Search for the cell housing the specified text and yield its (X, Y) center coordinate. 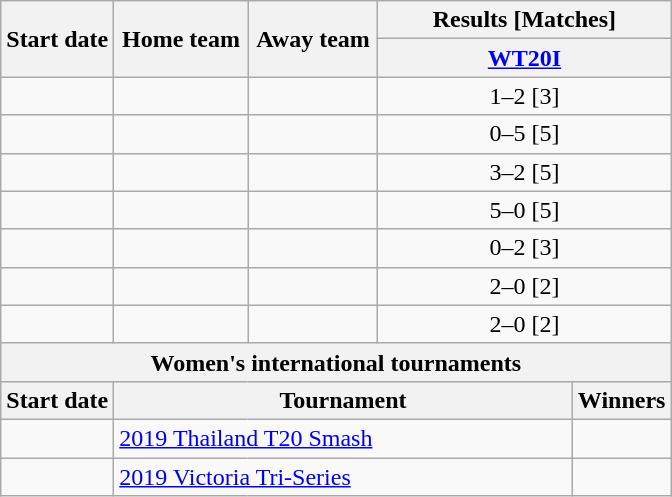
Women's international tournaments (336, 362)
2019 Thailand T20 Smash (344, 438)
Away team (313, 39)
Results [Matches] (524, 20)
0–2 [3] (524, 248)
2019 Victoria Tri-Series (344, 477)
1–2 [3] (524, 96)
Home team (181, 39)
Winners (622, 400)
WT20I (524, 58)
3–2 [5] (524, 172)
0–5 [5] (524, 134)
5–0 [5] (524, 210)
Tournament (344, 400)
